Identify which cell holds the provided text, then report its (X, Y) central coordinate. 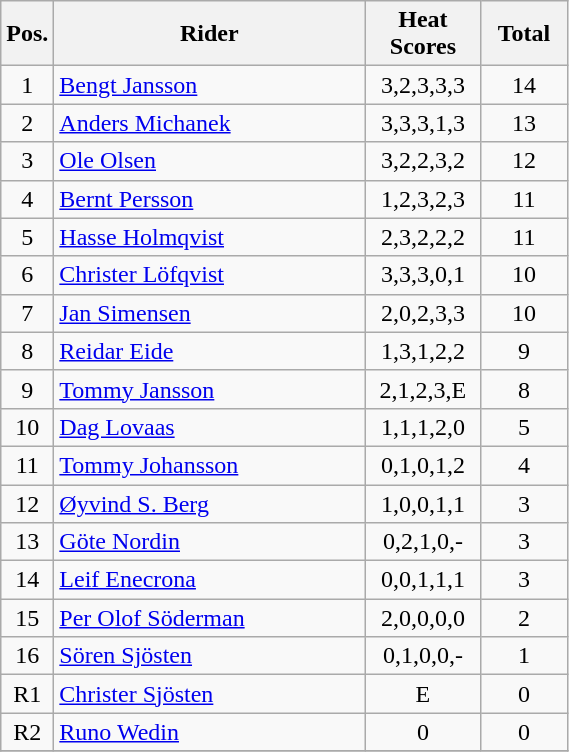
R1 (28, 694)
0,0,1,1,1 (423, 580)
Christer Löfqvist (210, 275)
Hasse Holmqvist (210, 237)
Leif Enecrona (210, 580)
Tommy Jansson (210, 389)
16 (28, 656)
Reidar Eide (210, 351)
1,3,1,2,2 (423, 351)
Rider (210, 34)
3,2,3,3,3 (423, 85)
Heat Scores (423, 34)
3,2,2,3,2 (423, 161)
Ole Olsen (210, 161)
1,0,0,1,1 (423, 503)
1,1,1,2,0 (423, 427)
Runo Wedin (210, 732)
15 (28, 618)
Jan Simensen (210, 313)
R2 (28, 732)
0,2,1,0,- (423, 542)
3,3,3,1,3 (423, 123)
Göte Nordin (210, 542)
Bernt Persson (210, 199)
3,3,3,0,1 (423, 275)
Anders Michanek (210, 123)
Pos. (28, 34)
2,0,2,3,3 (423, 313)
Sören Sjösten (210, 656)
0,1,0,0,- (423, 656)
Total (524, 34)
2,0,0,0,0 (423, 618)
Tommy Johansson (210, 465)
E (423, 694)
Christer Sjösten (210, 694)
2,1,2,3,E (423, 389)
Øyvind S. Berg (210, 503)
Bengt Jansson (210, 85)
Dag Lovaas (210, 427)
6 (28, 275)
2,3,2,2,2 (423, 237)
0,1,0,1,2 (423, 465)
1,2,3,2,3 (423, 199)
Per Olof Söderman (210, 618)
7 (28, 313)
